Search for the cell housing the specified text and yield its [x, y] center coordinate. 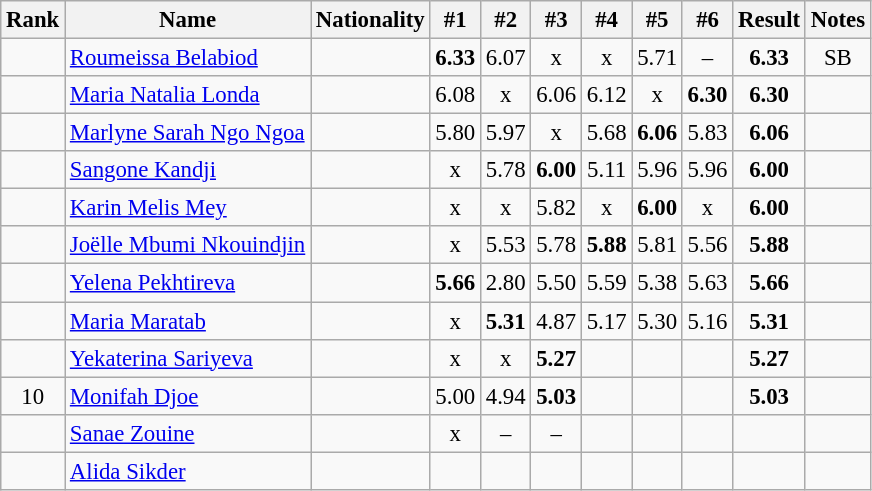
Karin Melis Mey [188, 208]
Result [770, 20]
SB [838, 58]
5.97 [505, 133]
Rank [33, 20]
5.71 [657, 58]
5.16 [707, 321]
5.68 [606, 133]
5.82 [556, 208]
6.12 [606, 95]
Yekaterina Sariyeva [188, 358]
Roumeissa Belabiod [188, 58]
#5 [657, 20]
5.38 [657, 283]
6.07 [505, 58]
Joëlle Mbumi Nkouindjin [188, 245]
Monifah Djoe [188, 396]
4.94 [505, 396]
Marlyne Sarah Ngo Ngoa [188, 133]
Maria Maratab [188, 321]
2.80 [505, 283]
Nationality [370, 20]
#4 [606, 20]
Sanae Zouine [188, 433]
5.56 [707, 245]
Alida Sikder [188, 471]
5.83 [707, 133]
#6 [707, 20]
5.30 [657, 321]
5.50 [556, 283]
5.59 [606, 283]
Yelena Pekhtireva [188, 283]
10 [33, 396]
Maria Natalia Londa [188, 95]
6.08 [455, 95]
#3 [556, 20]
4.87 [556, 321]
5.81 [657, 245]
5.11 [606, 170]
5.53 [505, 245]
Notes [838, 20]
5.63 [707, 283]
5.17 [606, 321]
#1 [455, 20]
5.80 [455, 133]
5.00 [455, 396]
Name [188, 20]
#2 [505, 20]
Sangone Kandji [188, 170]
